Detect which cell encompasses the target text, then output its (x, y) center coordinate. 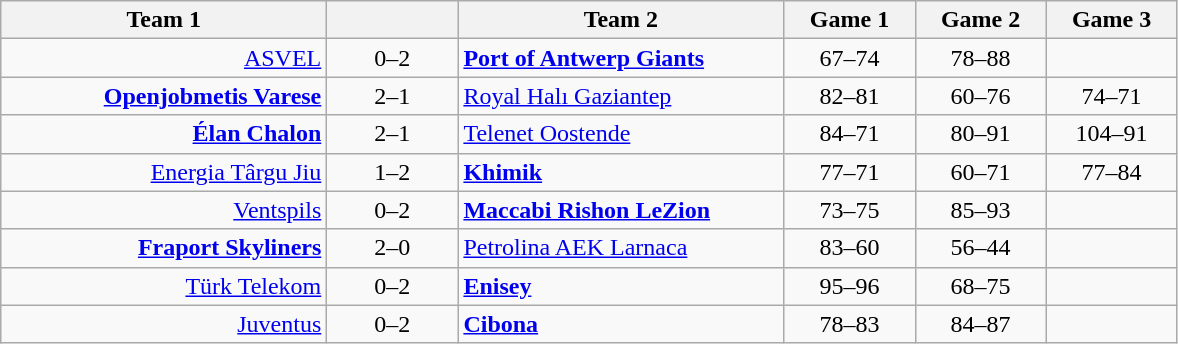
82–81 (850, 96)
56–44 (980, 248)
85–93 (980, 210)
77–71 (850, 172)
Royal Halı Gaziantep (621, 96)
Juventus (164, 324)
60–71 (980, 172)
Openjobmetis Varese (164, 96)
Élan Chalon (164, 134)
84–71 (850, 134)
Team 1 (164, 20)
67–74 (850, 58)
Port of Antwerp Giants (621, 58)
60–76 (980, 96)
104–91 (1112, 134)
Maccabi Rishon LeZion (621, 210)
73–75 (850, 210)
Türk Telekom (164, 286)
84–87 (980, 324)
Cibona (621, 324)
Telenet Oostende (621, 134)
Energia Târgu Jiu (164, 172)
68–75 (980, 286)
Game 3 (1112, 20)
Ventspils (164, 210)
95–96 (850, 286)
78–83 (850, 324)
Game 2 (980, 20)
Team 2 (621, 20)
Game 1 (850, 20)
77–84 (1112, 172)
ASVEL (164, 58)
80–91 (980, 134)
83–60 (850, 248)
78–88 (980, 58)
1–2 (392, 172)
Khimik (621, 172)
Petrolina AEK Larnaca (621, 248)
2–0 (392, 248)
74–71 (1112, 96)
Enisey (621, 286)
Fraport Skyliners (164, 248)
